Return the [x, y] coordinate for the center point of the cell that contains the specified text.  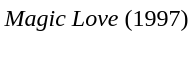
Magic Love (1997) [96, 18]
